Detect which cell encompasses the target text, then output its [X, Y] center coordinate. 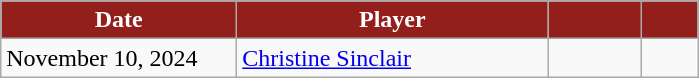
November 10, 2024 [119, 58]
Christine Sinclair [392, 58]
Player [392, 20]
Date [119, 20]
